Determine the [x, y] coordinate at the center of the cell enclosing the given text.  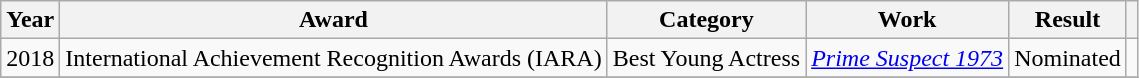
Prime Suspect 1973 [908, 58]
Nominated [1068, 58]
2018 [30, 58]
Result [1068, 20]
Award [334, 20]
Year [30, 20]
Best Young Actress [706, 58]
International Achievement Recognition Awards (IARA) [334, 58]
Category [706, 20]
Work [908, 20]
